For the text-containing cell, return its midpoint in (x, y) coordinate format. 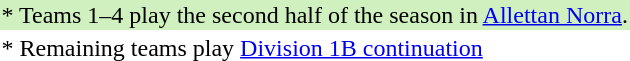
* Teams 1–4 play the second half of the season in Allettan Norra. (314, 15)
